Find where the given text appears and provide that cell's center as [x, y] coordinate. 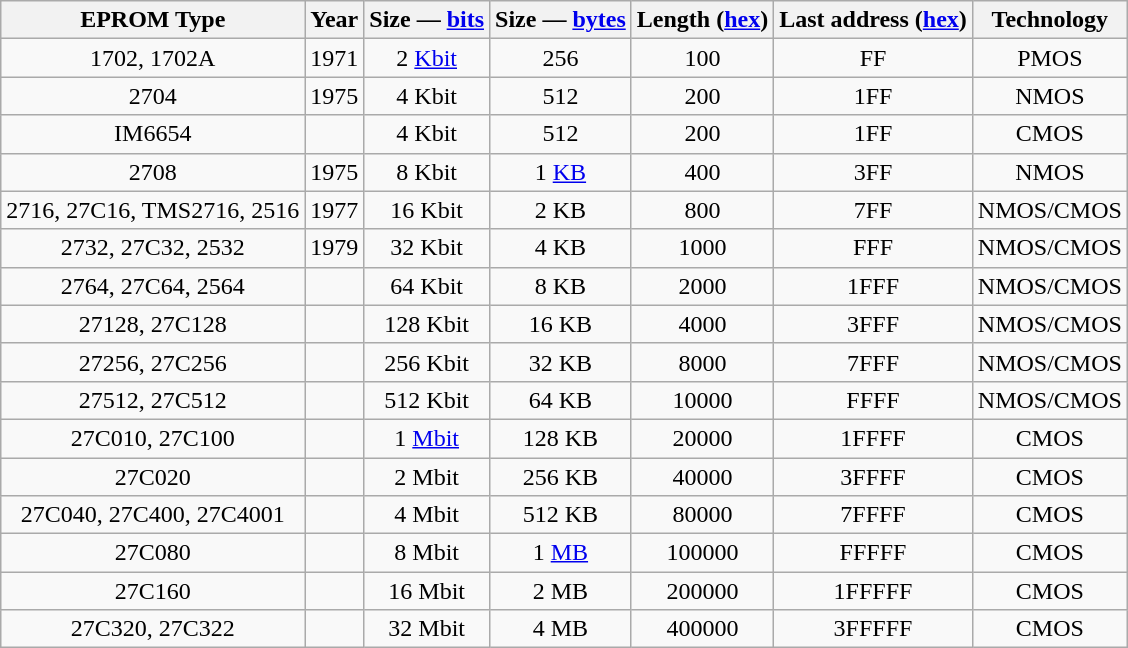
FFFF [874, 400]
Technology [1050, 20]
4 KB [561, 248]
FFF [874, 248]
Size — bytes [561, 20]
400000 [702, 629]
100 [702, 58]
27C160 [153, 591]
2704 [153, 96]
1FFFFF [874, 591]
8 Mbit [427, 553]
800 [702, 210]
32 Mbit [427, 629]
IM6654 [153, 134]
400 [702, 172]
32 Kbit [427, 248]
27256, 27C256 [153, 362]
1000 [702, 248]
3FF [874, 172]
2 Kbit [427, 58]
8 Kbit [427, 172]
PMOS [1050, 58]
100000 [702, 553]
16 Mbit [427, 591]
4 MB [561, 629]
1 Mbit [427, 438]
27C040, 27C400, 27C4001 [153, 515]
1 KB [561, 172]
4000 [702, 324]
128 Kbit [427, 324]
256 [561, 58]
FF [874, 58]
512 KB [561, 515]
3FFFFF [874, 629]
2764, 27C64, 2564 [153, 286]
7FFFF [874, 515]
128 KB [561, 438]
10000 [702, 400]
2 MB [561, 591]
1702, 1702A [153, 58]
Size — bits [427, 20]
7FFF [874, 362]
256 Kbit [427, 362]
EPROM Type [153, 20]
1 MB [561, 553]
3FFF [874, 324]
80000 [702, 515]
3FFFF [874, 477]
16 KB [561, 324]
1971 [334, 58]
64 KB [561, 400]
27C080 [153, 553]
Last address (hex) [874, 20]
FFFFF [874, 553]
1FFF [874, 286]
27C010, 27C100 [153, 438]
1FFFF [874, 438]
1977 [334, 210]
256 KB [561, 477]
8000 [702, 362]
27C320, 27C322 [153, 629]
2708 [153, 172]
7FF [874, 210]
2 KB [561, 210]
27128, 27C128 [153, 324]
4 Mbit [427, 515]
2732, 27C32, 2532 [153, 248]
8 KB [561, 286]
200000 [702, 591]
Length (hex) [702, 20]
2000 [702, 286]
27C020 [153, 477]
64 Kbit [427, 286]
2 Mbit [427, 477]
512 Kbit [427, 400]
1979 [334, 248]
2716, 27C16, TMS2716, 2516 [153, 210]
27512, 27C512 [153, 400]
32 KB [561, 362]
Year [334, 20]
20000 [702, 438]
40000 [702, 477]
16 Kbit [427, 210]
